Detect which cell encompasses the target text, then output its (X, Y) center coordinate. 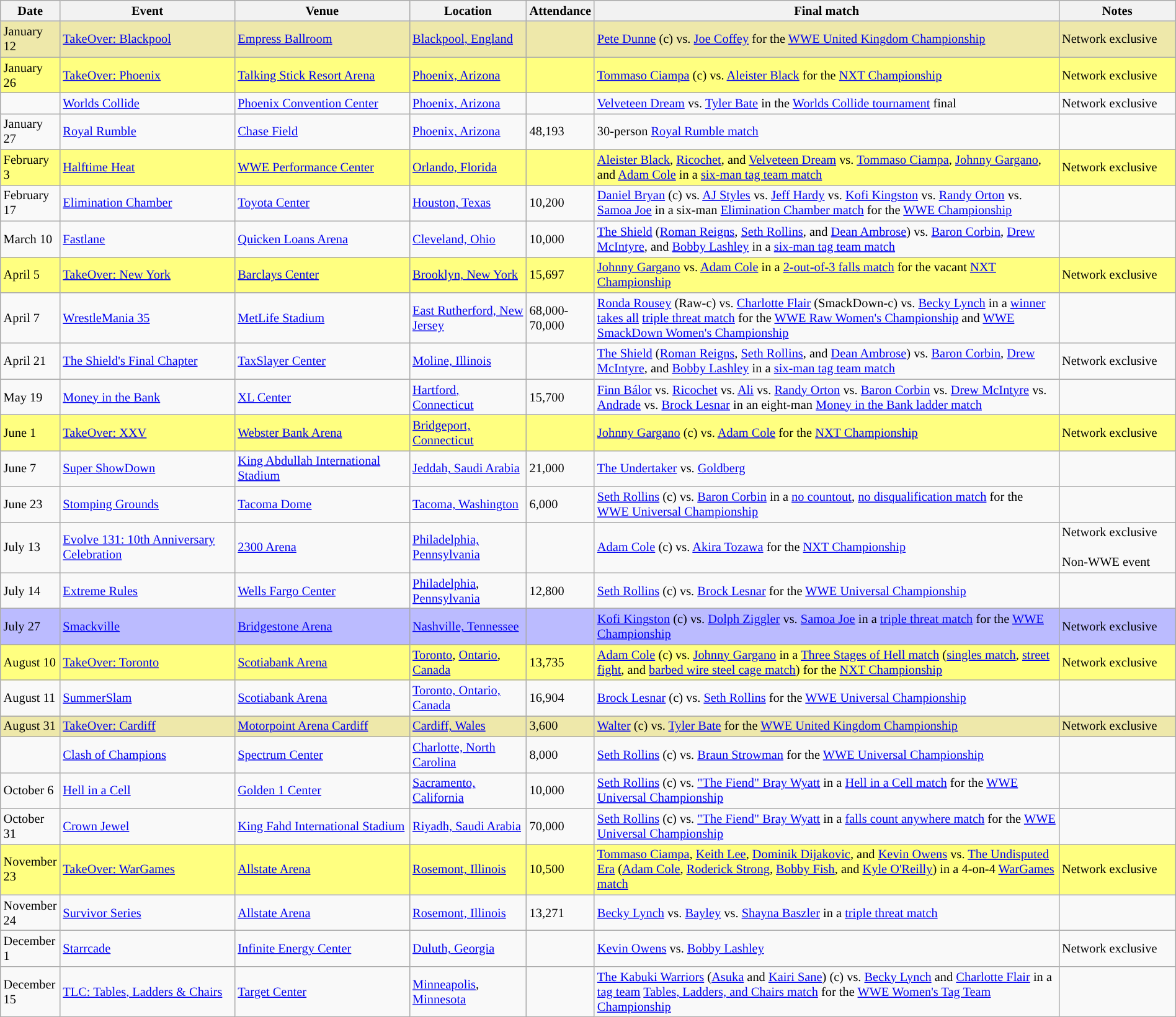
Target Center (322, 992)
Notes (1117, 11)
TakeOver: New York (147, 275)
WrestleMania 35 (147, 318)
June 7 (30, 468)
Crown Jewel (147, 826)
Money in the Bank (147, 397)
The Shield's Final Chapter (147, 361)
Bridgeport, Connecticut (468, 432)
15,700 (561, 397)
Seth Rollins (c) vs. Baron Corbin in a no countout, no disqualification match for the WWE Universal Championship (826, 504)
Minneapolis, Minnesota (468, 992)
January 12 (30, 39)
Duluth, Georgia (468, 948)
January 27 (30, 132)
The Undertaker vs. Goldberg (826, 468)
Sacramento, California (468, 791)
Walter (c) vs. Tyler Bate for the WWE United Kingdom Championship (826, 726)
June 1 (30, 432)
TakeOver: Phoenix (147, 75)
Empress Ballroom (322, 39)
Halftime Heat (147, 168)
January 26 (30, 75)
Clash of Champions (147, 755)
Elimination Chamber (147, 203)
Extreme Rules (147, 591)
70,000 (561, 826)
Jeddah, Saudi Arabia (468, 468)
Tacoma, Washington (468, 504)
King Fahd International Stadium (322, 826)
Nashville, Tennessee (468, 626)
King Abdullah International Stadium (322, 468)
Seth Rollins (c) vs. Brock Lesnar for the WWE Universal Championship (826, 591)
Worlds Collide (147, 103)
July 13 (30, 547)
TakeOver: WarGames (147, 869)
August 10 (30, 662)
10,200 (561, 203)
Brock Lesnar (c) vs. Seth Rollins for the WWE Universal Championship (826, 698)
Phoenix Convention Center (322, 103)
15,697 (561, 275)
May 19 (30, 397)
Super ShowDown (147, 468)
Becky Lynch vs. Bayley vs. Shayna Baszler in a triple threat match (826, 913)
April 21 (30, 361)
Motorpoint Arena Cardiff (322, 726)
Seth Rollins (c) vs. "The Fiend" Bray Wyatt in a Hell in a Cell match for the WWE Universal Championship (826, 791)
Wells Fargo Center (322, 591)
Tommaso Ciampa (c) vs. Aleister Black for the NXT Championship (826, 75)
Johnny Gargano (c) vs. Adam Cole for the NXT Championship (826, 432)
Cleveland, Ohio (468, 239)
Location (468, 11)
68,000-70,000 (561, 318)
Chase Field (322, 132)
30-person Royal Rumble match (826, 132)
Golden 1 Center (322, 791)
WWE Performance Center (322, 168)
Houston, Texas (468, 203)
February 17 (30, 203)
8,000 (561, 755)
MetLife Stadium (322, 318)
Final match (826, 11)
February 3 (30, 168)
Infinite Energy Center (322, 948)
Evolve 131: 10th Anniversary Celebration (147, 547)
XL Center (322, 397)
12,800 (561, 591)
Seth Rollins (c) vs. "The Fiend" Bray Wyatt in a falls count anywhere match for the WWE Universal Championship (826, 826)
Spectrum Center (322, 755)
Quicken Loans Arena (322, 239)
December 1 (30, 948)
November 24 (30, 913)
Network exclusiveNon-WWE event (1117, 547)
Starrcade (147, 948)
10,500 (561, 869)
TakeOver: Cardiff (147, 726)
SummerSlam (147, 698)
13,735 (561, 662)
6,000 (561, 504)
Charlotte, North Carolina (468, 755)
October 31 (30, 826)
Barclays Center (322, 275)
April 7 (30, 318)
Velveteen Dream vs. Tyler Bate in the Worlds Collide tournament final (826, 103)
Adam Cole (c) vs. Akira Tozawa for the NXT Championship (826, 547)
3,600 (561, 726)
Orlando, Florida (468, 168)
Kofi Kingston (c) vs. Dolph Ziggler vs. Samoa Joe in a triple threat match for the WWE Championship (826, 626)
Bridgestone Arena (322, 626)
Cardiff, Wales (468, 726)
Date (30, 11)
Johnny Gargano vs. Adam Cole in a 2-out-of-3 falls match for the vacant NXT Championship (826, 275)
13,271 (561, 913)
Smackville (147, 626)
March 10 (30, 239)
August 11 (30, 698)
Attendance (561, 11)
Tacoma Dome (322, 504)
Seth Rollins (c) vs. Braun Strowman for the WWE Universal Championship (826, 755)
Talking Stick Resort Arena (322, 75)
Aleister Black, Ricochet, and Velveteen Dream vs. Tommaso Ciampa, Johnny Gargano, and Adam Cole in a six-man tag team match (826, 168)
2300 Arena (322, 547)
Riyadh, Saudi Arabia (468, 826)
Event (147, 11)
48,193 (561, 132)
Blackpool, England (468, 39)
TakeOver: Blackpool (147, 39)
July 27 (30, 626)
TakeOver: XXV (147, 432)
April 5 (30, 275)
June 23 (30, 504)
TaxSlayer Center (322, 361)
October 6 (30, 791)
Toyota Center (322, 203)
East Rutherford, New Jersey (468, 318)
16,904 (561, 698)
Moline, Illinois (468, 361)
July 14 (30, 591)
Stomping Grounds (147, 504)
Hartford, Connecticut (468, 397)
21,000 (561, 468)
Survivor Series (147, 913)
Webster Bank Arena (322, 432)
December 15 (30, 992)
Brooklyn, New York (468, 275)
Royal Rumble (147, 132)
Hell in a Cell (147, 791)
Fastlane (147, 239)
Kevin Owens vs. Bobby Lashley (826, 948)
November 23 (30, 869)
TLC: Tables, Ladders & Chairs (147, 992)
TakeOver: Toronto (147, 662)
Venue (322, 11)
Pete Dunne (c) vs. Joe Coffey for the WWE United Kingdom Championship (826, 39)
August 31 (30, 726)
